Provide the [x, y] coordinate of the cell's center where the given text is located.  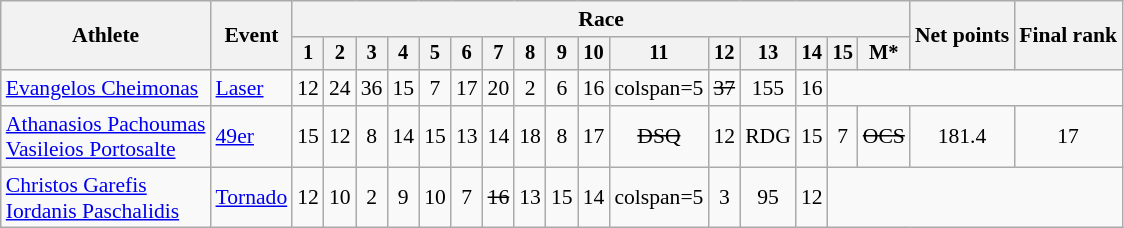
M* [884, 54]
Net points [962, 36]
1 [308, 54]
5 [435, 54]
Final rank [1068, 36]
4 [403, 54]
155 [768, 88]
DSQ [658, 136]
Laser [252, 88]
Athlete [106, 36]
Event [252, 36]
18 [530, 136]
24 [340, 88]
20 [499, 88]
RDG [768, 136]
Race [601, 19]
OCS [884, 136]
37 [724, 88]
11 [658, 54]
Tornado [252, 198]
Athanasios PachoumasVasileios Portosalte [106, 136]
Christos GarefisIordanis Paschalidis [106, 198]
36 [372, 88]
95 [768, 198]
49er [252, 136]
Evangelos Cheimonas [106, 88]
181.4 [962, 136]
